Return [x, y] of the center of cell containing provided text 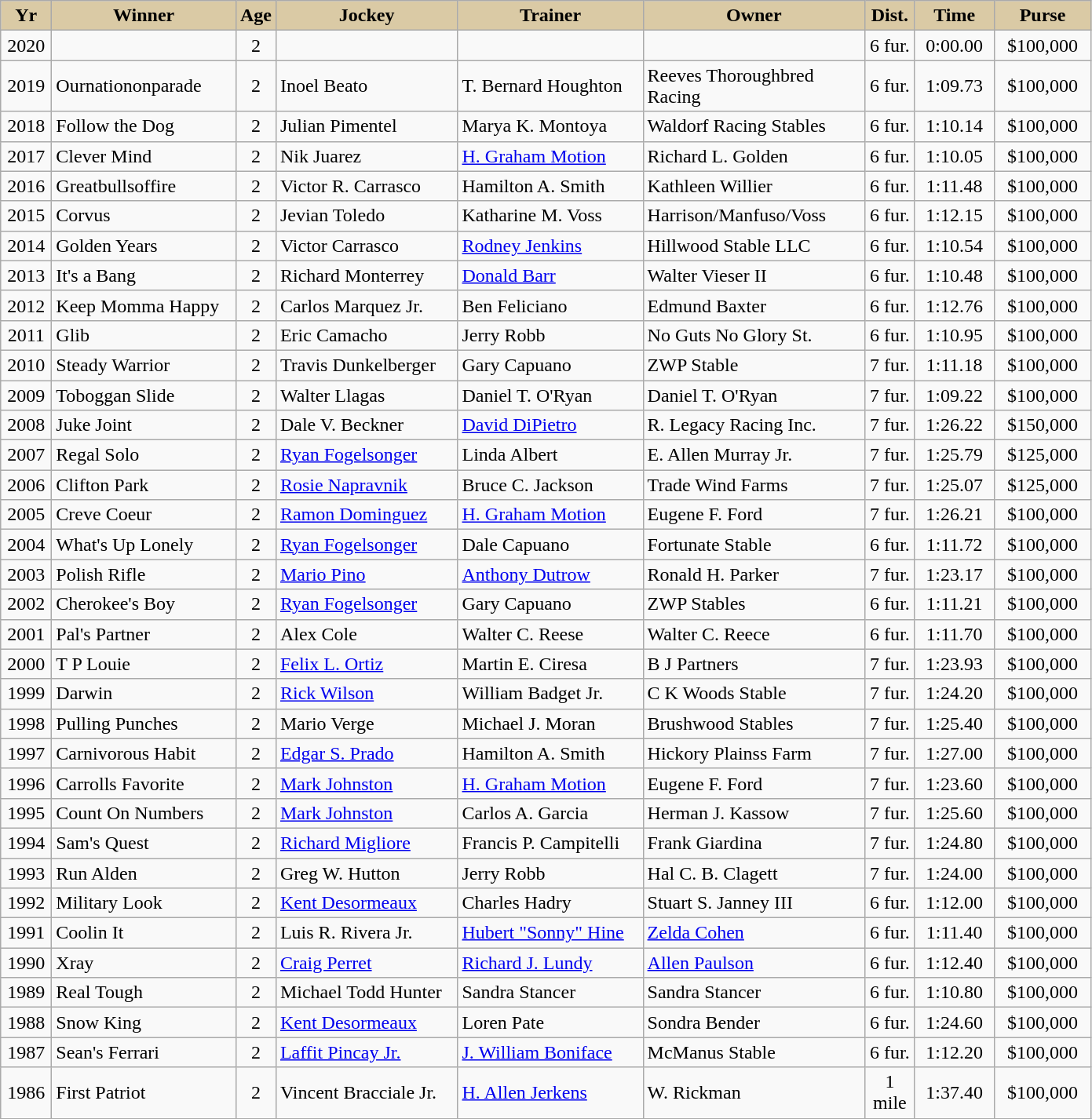
1998 [27, 724]
Count On Numbers [144, 813]
What's Up Lonely [144, 545]
Dale V. Beckner [367, 425]
2009 [27, 395]
Craig Perret [367, 963]
2010 [27, 365]
C K Woods Stable [754, 694]
1:12.00 [955, 903]
Pal's Partner [144, 634]
It's a Bang [144, 275]
Regal Solo [144, 455]
Mario Pino [367, 574]
2008 [27, 425]
Trade Wind Farms [754, 485]
1:37.40 [955, 1092]
2011 [27, 335]
Reeves Thoroughbred Racing [754, 86]
Clifton Park [144, 485]
2004 [27, 545]
Richard J. Lundy [550, 963]
Purse [1043, 16]
1995 [27, 813]
Pulling Punches [144, 724]
Carnivorous Habit [144, 753]
First Patriot [144, 1092]
Winner [144, 16]
1:11.18 [955, 365]
1:10.05 [955, 156]
Greatbullsoffire [144, 186]
Coolin It [144, 933]
Walter C. Reece [754, 634]
$150,000 [1043, 425]
1:23.60 [955, 783]
Jevian Toledo [367, 216]
Edmund Baxter [754, 305]
J. William Boniface [550, 1052]
Hickory Plainss Farm [754, 753]
1:09.22 [955, 395]
Herman J. Kassow [754, 813]
E. Allen Murray Jr. [754, 455]
Allen Paulson [754, 963]
1989 [27, 993]
Sam's Quest [144, 843]
1:25.40 [955, 724]
Victor Carrasco [367, 246]
1:26.22 [955, 425]
Glib [144, 335]
Charles Hadry [550, 903]
1:26.21 [955, 515]
Richard Migliore [367, 843]
Dist. [890, 16]
2002 [27, 604]
T P Louie [144, 664]
2013 [27, 275]
Clever Mind [144, 156]
Military Look [144, 903]
Luis R. Rivera Jr. [367, 933]
ZWP Stables [754, 604]
ZWP Stable [754, 365]
Polish Rifle [144, 574]
Ronald H. Parker [754, 574]
1:12.76 [955, 305]
Snow King [144, 1022]
1:25.07 [955, 485]
Steady Warrior [144, 365]
0:00.00 [955, 46]
Nik Juarez [367, 156]
Greg W. Hutton [367, 873]
Carrolls Favorite [144, 783]
Trainer [550, 16]
2006 [27, 485]
Jockey [367, 16]
Frank Giardina [754, 843]
2019 [27, 86]
2001 [27, 634]
1993 [27, 873]
Follow the Dog [144, 126]
2017 [27, 156]
Richard Monterrey [367, 275]
1:24.60 [955, 1022]
1992 [27, 903]
1:10.80 [955, 993]
Mario Verge [367, 724]
1:24.00 [955, 873]
1:12.40 [955, 963]
Stuart S. Janney III [754, 903]
Hal C. B. Clagett [754, 873]
1:09.73 [955, 86]
1:25.60 [955, 813]
Xray [144, 963]
2003 [27, 574]
1:10.48 [955, 275]
T. Bernard Houghton [550, 86]
Keep Momma Happy [144, 305]
Ben Feliciano [550, 305]
Walter Vieser II [754, 275]
Corvus [144, 216]
Eric Camacho [367, 335]
H. Allen Jerkens [550, 1092]
Harrison/Manfuso/Voss [754, 216]
1994 [27, 843]
Carlos A. Garcia [550, 813]
Owner [754, 16]
Ramon Dominguez [367, 515]
1:27.00 [955, 753]
2016 [27, 186]
Martin E. Ciresa [550, 664]
1:24.80 [955, 843]
2018 [27, 126]
1:11.21 [955, 604]
Real Tough [144, 993]
Kathleen Willier [754, 186]
1 mile [890, 1092]
Rick Wilson [367, 694]
Anthony Dutrow [550, 574]
Brushwood Stables [754, 724]
Darwin [144, 694]
Victor R. Carrasco [367, 186]
Zelda Cohen [754, 933]
Golden Years [144, 246]
Michael J. Moran [550, 724]
1:10.14 [955, 126]
Time [955, 16]
1:23.17 [955, 574]
1:24.20 [955, 694]
Juke Joint [144, 425]
1:10.54 [955, 246]
Francis P. Campitelli [550, 843]
Dale Capuano [550, 545]
Rosie Napravnik [367, 485]
Sondra Bender [754, 1022]
2000 [27, 664]
Waldorf Racing Stables [754, 126]
Michael Todd Hunter [367, 993]
Hubert "Sonny" Hine [550, 933]
Edgar S. Prado [367, 753]
Sean's Ferrari [144, 1052]
1:23.93 [955, 664]
1:11.70 [955, 634]
B J Partners [754, 664]
2020 [27, 46]
1988 [27, 1022]
Yr [27, 16]
1:11.72 [955, 545]
1991 [27, 933]
Bruce C. Jackson [550, 485]
1987 [27, 1052]
Inoel Beato [367, 86]
R. Legacy Racing Inc. [754, 425]
1999 [27, 694]
Alex Cole [367, 634]
Fortunate Stable [754, 545]
Vincent Bracciale Jr. [367, 1092]
No Guts No Glory St. [754, 335]
Carlos Marquez Jr. [367, 305]
Loren Pate [550, 1022]
Linda Albert [550, 455]
Walter Llagas [367, 395]
2012 [27, 305]
Julian Pimentel [367, 126]
Travis Dunkelberger [367, 365]
Toboggan Slide [144, 395]
1:12.15 [955, 216]
1:11.40 [955, 933]
1990 [27, 963]
Marya K. Montoya [550, 126]
Ournationonparade [144, 86]
2007 [27, 455]
Hillwood Stable LLC [754, 246]
1986 [27, 1092]
2015 [27, 216]
Rodney Jenkins [550, 246]
McManus Stable [754, 1052]
1996 [27, 783]
Donald Barr [550, 275]
Felix L. Ortiz [367, 664]
1:12.20 [955, 1052]
1:11.48 [955, 186]
William Badget Jr. [550, 694]
Cherokee's Boy [144, 604]
Age [256, 16]
1:10.95 [955, 335]
Run Alden [144, 873]
2005 [27, 515]
Walter C. Reese [550, 634]
1:25.79 [955, 455]
Katharine M. Voss [550, 216]
Richard L. Golden [754, 156]
W. Rickman [754, 1092]
David DiPietro [550, 425]
Laffit Pincay Jr. [367, 1052]
1997 [27, 753]
Creve Coeur [144, 515]
2014 [27, 246]
